From the cell containing the given text, extract its center point as [X, Y] coordinate. 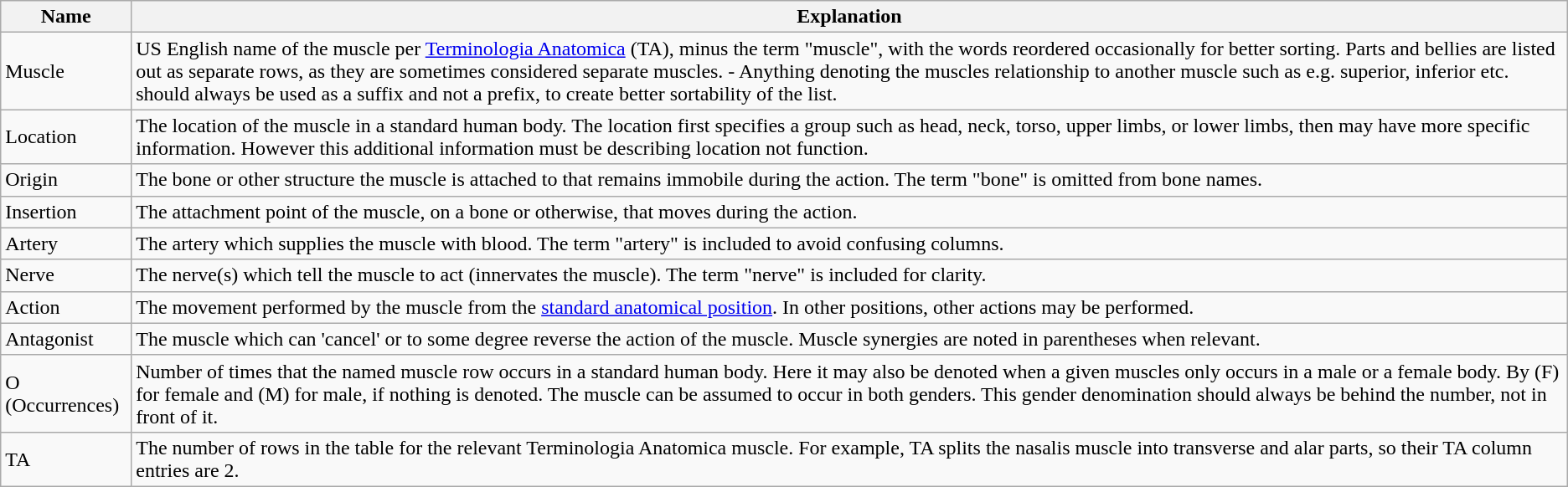
Insertion [66, 212]
Artery [66, 243]
The artery which supplies the muscle with blood. The term "artery" is included to avoid confusing columns. [849, 243]
Explanation [849, 17]
Origin [66, 180]
The attachment point of the muscle, on a bone or otherwise, that moves during the action. [849, 212]
The nerve(s) which tell the muscle to act (innervates the muscle). The term "nerve" is included for clarity. [849, 275]
Muscle [66, 71]
TA [66, 459]
Antagonist [66, 339]
Name [66, 17]
The movement performed by the muscle from the standard anatomical position. In other positions, other actions may be performed. [849, 307]
O (Occurrences) [66, 393]
Location [66, 137]
The muscle which can 'cancel' or to some degree reverse the action of the muscle. Muscle synergies are noted in parentheses when relevant. [849, 339]
Action [66, 307]
The bone or other structure the muscle is attached to that remains immobile during the action. The term "bone" is omitted from bone names. [849, 180]
Nerve [66, 275]
